Determine the [X, Y] coordinate at the center of the cell enclosing the given text.  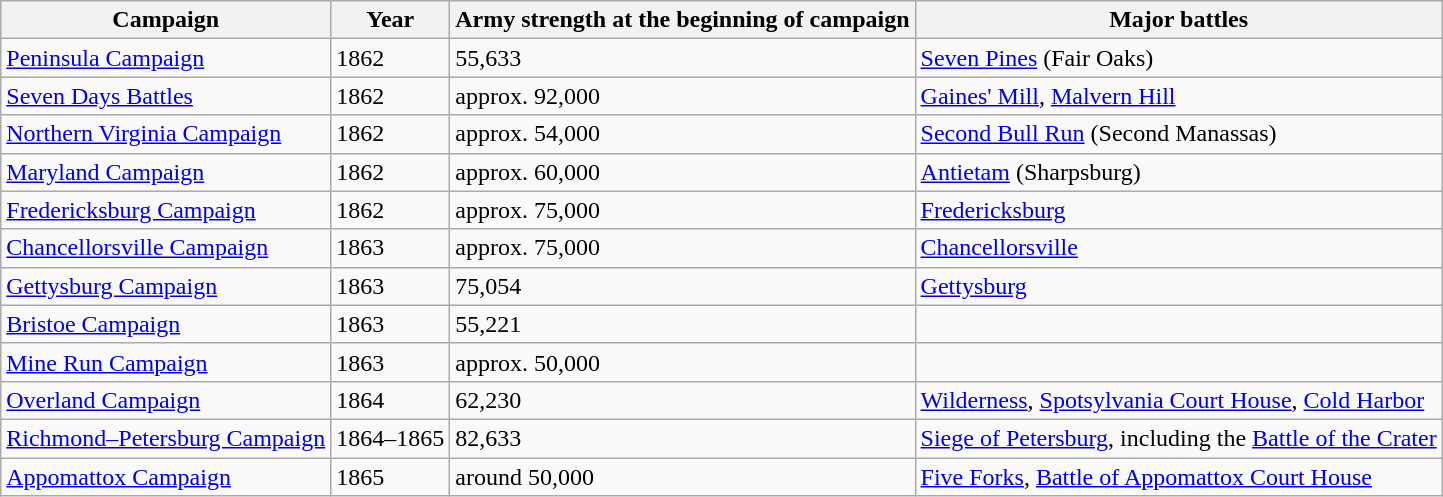
Gaines' Mill, Malvern Hill [1178, 96]
approx. 50,000 [682, 362]
Peninsula Campaign [166, 58]
Seven Pines (Fair Oaks) [1178, 58]
Army strength at the beginning of campaign [682, 20]
Mine Run Campaign [166, 362]
approx. 60,000 [682, 172]
Campaign [166, 20]
around 50,000 [682, 477]
Major battles [1178, 20]
55,633 [682, 58]
Bristoe Campaign [166, 324]
75,054 [682, 286]
Wilderness, Spotsylvania Court House, Cold Harbor [1178, 400]
55,221 [682, 324]
Antietam (Sharpsburg) [1178, 172]
approx. 54,000 [682, 134]
Seven Days Battles [166, 96]
1864–1865 [390, 438]
Fredericksburg [1178, 210]
82,633 [682, 438]
Overland Campaign [166, 400]
Gettysburg [1178, 286]
Year [390, 20]
Maryland Campaign [166, 172]
approx. 92,000 [682, 96]
Gettysburg Campaign [166, 286]
Fredericksburg Campaign [166, 210]
Chancellorsville Campaign [166, 248]
1865 [390, 477]
62,230 [682, 400]
Second Bull Run (Second Manassas) [1178, 134]
Northern Virginia Campaign [166, 134]
1864 [390, 400]
Appomattox Campaign [166, 477]
Richmond–Petersburg Campaign [166, 438]
Siege of Petersburg, including the Battle of the Crater [1178, 438]
Chancellorsville [1178, 248]
Five Forks, Battle of Appomattox Court House [1178, 477]
